Provide the (x, y) coordinate of the cell's center where the given text is located.  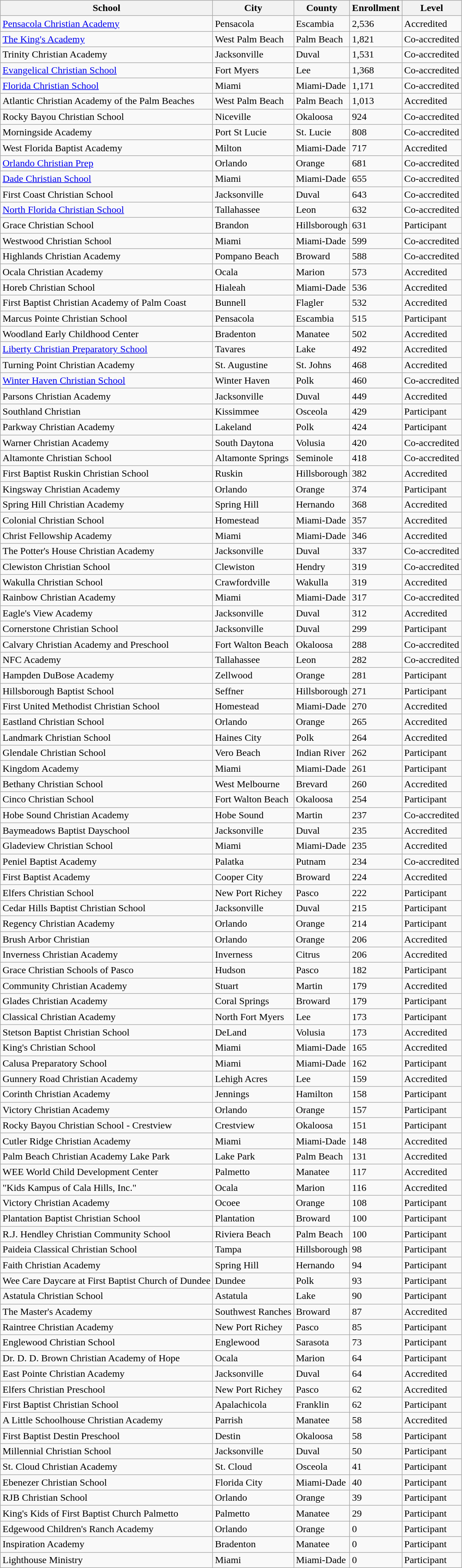
Warner Christian Academy (107, 442)
1,013 (376, 101)
First Baptist Ruskin Christian School (107, 474)
South Daytona (253, 442)
Sarasota (322, 1343)
RJB Christian School (107, 1498)
Hampden DuBose Academy (107, 675)
Indian River (322, 753)
King's Christian School (107, 1048)
Grace Christian School (107, 225)
Liberty Christian Preparatory School (107, 349)
Brush Arbor Christian (107, 939)
357 (376, 520)
St. Cloud (253, 1467)
R.J. Hendley Christian Community School (107, 1234)
First Coast Christian School (107, 194)
Putnam (322, 861)
Glades Christian Academy (107, 1001)
Kingdom Academy (107, 769)
Parkway Christian Academy (107, 427)
Highlands Christian Academy (107, 256)
271 (376, 691)
Millennial Christian School (107, 1451)
Regency Christian Academy (107, 923)
Parrish (253, 1420)
Tavares (253, 349)
Atlantic Christian Academy of the Palm Beaches (107, 101)
Hobe Sound Christian Academy (107, 815)
148 (376, 1141)
2,536 (376, 24)
Winter Haven (253, 380)
Seminole (322, 458)
94 (376, 1265)
Pompano Beach (253, 256)
Calusa Preparatory School (107, 1063)
Elfers Christian School (107, 892)
Elfers Christian Preschool (107, 1389)
299 (376, 629)
Wee Care Daycare at First Baptist Church of Dundee (107, 1281)
First United Methodist Christian School (107, 707)
NFC Academy (107, 660)
Bethany Christian School (107, 784)
Marcus Pointe Christian School (107, 318)
St. Augustine (253, 365)
Eagle's View Academy (107, 613)
First Baptist Christian School (107, 1405)
588 (376, 256)
North Fort Myers (253, 1017)
West Florida Baptist Academy (107, 148)
261 (376, 769)
Bunnell (253, 303)
Community Christian Academy (107, 986)
643 (376, 194)
264 (376, 738)
Parsons Christian Academy (107, 396)
254 (376, 799)
429 (376, 411)
Dr. D. D. Brown Christian Academy of Hope (107, 1358)
158 (376, 1094)
Dundee (253, 1281)
Altamonte Springs (253, 458)
Palm Beach Christian Academy Lake Park (107, 1156)
Evangelical Christian School (107, 70)
Niceville (253, 117)
Vero Beach (253, 753)
502 (376, 334)
First Baptist Academy (107, 877)
599 (376, 241)
West Melbourne (253, 784)
Citrus (322, 955)
50 (376, 1451)
First Baptist Destin Preschool (107, 1435)
40 (376, 1482)
260 (376, 784)
The Potter's House Christian Academy (107, 551)
182 (376, 970)
Lehigh Acres (253, 1079)
St. Lucie (322, 132)
1,171 (376, 86)
Orlando Christian Prep (107, 163)
Englewood Christian School (107, 1343)
85 (376, 1327)
532 (376, 303)
Inverness (253, 955)
1,821 (376, 39)
Rocky Bayou Christian School - Crestview (107, 1125)
Cinco Christian School (107, 799)
424 (376, 427)
98 (376, 1250)
City (253, 8)
Kissimmee (253, 411)
162 (376, 1063)
Faith Christian Academy (107, 1265)
St. Cloud Christian Academy (107, 1467)
Trinity Christian Academy (107, 55)
165 (376, 1048)
Ruskin (253, 474)
Hendry (322, 567)
234 (376, 861)
Eastland Christian School (107, 722)
Crestview (253, 1125)
515 (376, 318)
Woodland Early Childhood Center (107, 334)
631 (376, 225)
215 (376, 908)
King's Kids of First Baptist Church Palmetto (107, 1513)
Dade Christian School (107, 179)
School (107, 8)
1,531 (376, 55)
Wakulla (322, 582)
DeLand (253, 1032)
717 (376, 148)
418 (376, 458)
Plantation (253, 1219)
Cooper City (253, 877)
First Baptist Christian Academy of Palm Coast (107, 303)
281 (376, 675)
Corinth Christian Academy (107, 1094)
270 (376, 707)
Glendale Christian School (107, 753)
Westwood Christian School (107, 241)
Lakeland (253, 427)
Lighthouse Ministry (107, 1560)
Lake Park (253, 1156)
420 (376, 442)
492 (376, 349)
Jennings (253, 1094)
Kingsway Christian Academy (107, 489)
Flagler (322, 303)
County (322, 8)
Turning Point Christian Academy (107, 365)
Fort Myers (253, 70)
Pensacola Christian Academy (107, 24)
Tampa (253, 1250)
632 (376, 210)
87 (376, 1312)
Palatka (253, 861)
Florida City (253, 1482)
265 (376, 722)
460 (376, 380)
St. Johns (322, 365)
Wakulla Christian School (107, 582)
Gladeview Christian School (107, 846)
Enrollment (376, 8)
Edgewood Children's Ranch Academy (107, 1529)
73 (376, 1343)
Seffner (253, 691)
573 (376, 272)
Raintree Christian Academy (107, 1327)
159 (376, 1079)
Level (432, 8)
The King's Academy (107, 39)
116 (376, 1188)
Christ Fellowship Academy (107, 536)
214 (376, 923)
117 (376, 1172)
655 (376, 179)
Ocoee (253, 1203)
Southland Christian (107, 411)
Winter Haven Christian School (107, 380)
368 (376, 505)
288 (376, 644)
Destin (253, 1435)
Gunnery Road Christian Academy (107, 1079)
312 (376, 613)
151 (376, 1125)
681 (376, 163)
Colonial Christian School (107, 520)
337 (376, 551)
1,368 (376, 70)
Brandon (253, 225)
222 (376, 892)
Horeb Christian School (107, 287)
Crawfordville (253, 582)
Morningside Academy (107, 132)
Spring Hill Christian Academy (107, 505)
382 (376, 474)
449 (376, 396)
Landmark Christian School (107, 738)
Florida Christian School (107, 86)
North Florida Christian School (107, 210)
Ocala Christian Academy (107, 272)
Franklin (322, 1405)
Clewiston Christian School (107, 567)
Milton (253, 148)
Calvary Christian Academy and Preschool (107, 644)
224 (376, 877)
Stetson Baptist Christian School (107, 1032)
Rainbow Christian Academy (107, 598)
108 (376, 1203)
Astatula Christian School (107, 1296)
Paideia Classical Christian School (107, 1250)
39 (376, 1498)
Apalachicola (253, 1405)
Altamonte Christian School (107, 458)
Coral Springs (253, 1001)
Riviera Beach (253, 1234)
Cornerstone Christian School (107, 629)
536 (376, 287)
East Pointe Christian Academy (107, 1374)
468 (376, 365)
Stuart (253, 986)
Brevard (322, 784)
Clewiston (253, 567)
346 (376, 536)
Cedar Hills Baptist Christian School (107, 908)
Ebenezer Christian School (107, 1482)
Hobe Sound (253, 815)
262 (376, 753)
Hudson (253, 970)
93 (376, 1281)
Inverness Christian Academy (107, 955)
237 (376, 815)
Baymeadows Baptist Dayschool (107, 830)
Grace Christian Schools of Pasco (107, 970)
Astatula (253, 1296)
Cutler Ridge Christian Academy (107, 1141)
Hillsborough Baptist School (107, 691)
157 (376, 1110)
282 (376, 660)
Zellwood (253, 675)
924 (376, 117)
The Master's Academy (107, 1312)
808 (376, 132)
Hialeah (253, 287)
Peniel Baptist Academy (107, 861)
Classical Christian Academy (107, 1017)
Haines City (253, 738)
Inspiration Academy (107, 1544)
90 (376, 1296)
Rocky Bayou Christian School (107, 117)
WEE World Child Development Center (107, 1172)
131 (376, 1156)
Hamilton (322, 1094)
Englewood (253, 1343)
374 (376, 489)
317 (376, 598)
Port St Lucie (253, 132)
29 (376, 1513)
Plantation Baptist Christian School (107, 1219)
"Kids Kampus of Cala Hills, Inc." (107, 1188)
A Little Schoolhouse Christian Academy (107, 1420)
Southwest Ranches (253, 1312)
41 (376, 1467)
